Provide the (X, Y) coordinate of the cell's center where the given text is located.  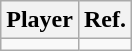
Ref. (104, 20)
Player (40, 20)
